Provide the [x, y] coordinate of the cell's center where the given text is located.  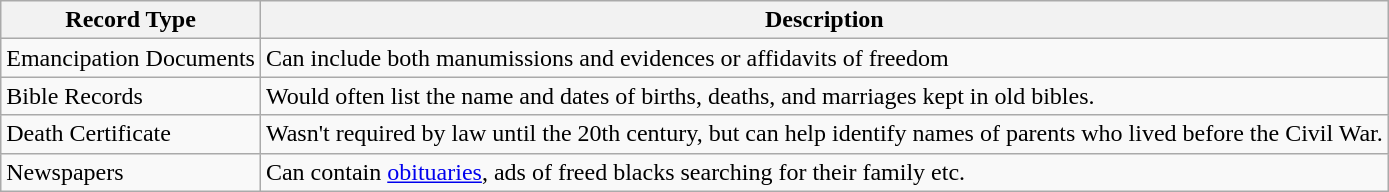
Record Type [131, 20]
Bible Records [131, 96]
Can contain obituaries, ads of freed blacks searching for their family etc. [824, 172]
Newspapers [131, 172]
Can include both manumissions and evidences or affidavits of freedom [824, 58]
Death Certificate [131, 134]
Wasn't required by law until the 20th century, but can help identify names of parents who lived before the Civil War. [824, 134]
Would often list the name and dates of births, deaths, and marriages kept in old bibles. [824, 96]
Emancipation Documents [131, 58]
Description [824, 20]
